Find where the given text appears and provide that cell's center as (x, y) coordinate. 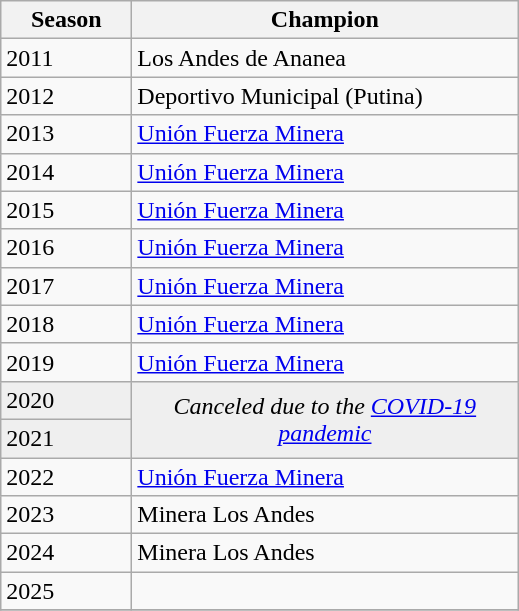
2015 (66, 210)
2011 (66, 58)
2013 (66, 134)
2023 (66, 515)
2022 (66, 477)
2019 (66, 362)
Canceled due to the COVID-19 pandemic (325, 419)
2014 (66, 172)
Los Andes de Ananea (325, 58)
2021 (66, 438)
2025 (66, 591)
2018 (66, 324)
Season (66, 20)
2017 (66, 286)
2016 (66, 248)
Deportivo Municipal (Putina) (325, 96)
2020 (66, 400)
2024 (66, 553)
Champion (325, 20)
2012 (66, 96)
